Find where the given text appears and provide that cell's center as (X, Y) coordinate. 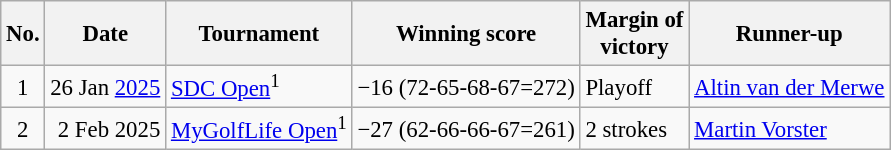
Winning score (466, 34)
Margin ofvictory (634, 34)
Playoff (634, 87)
SDC Open1 (259, 87)
2 Feb 2025 (106, 129)
Altin van der Merwe (790, 87)
26 Jan 2025 (106, 87)
MyGolfLife Open1 (259, 129)
−27 (62-66-66-67=261) (466, 129)
Date (106, 34)
Tournament (259, 34)
Runner-up (790, 34)
No. (23, 34)
2 strokes (634, 129)
2 (23, 129)
Martin Vorster (790, 129)
−16 (72-65-68-67=272) (466, 87)
1 (23, 87)
